Find where the given text appears and provide that cell's center as [X, Y] coordinate. 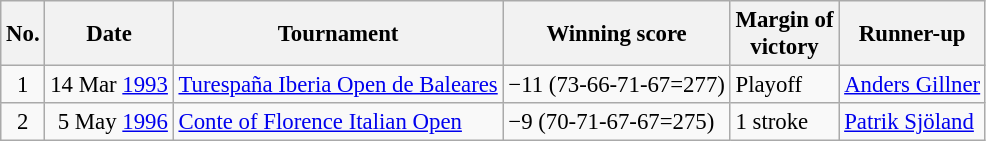
Turespaña Iberia Open de Baleares [338, 85]
2 [23, 122]
Playoff [784, 85]
Margin ofvictory [784, 34]
Runner-up [912, 34]
−11 (73-66-71-67=277) [616, 85]
Anders Gillner [912, 85]
−9 (70-71-67-67=275) [616, 122]
1 [23, 85]
14 Mar 1993 [109, 85]
Conte of Florence Italian Open [338, 122]
No. [23, 34]
Winning score [616, 34]
Tournament [338, 34]
Date [109, 34]
1 stroke [784, 122]
5 May 1996 [109, 122]
Patrik Sjöland [912, 122]
